Find where the given text appears and provide that cell's center as (x, y) coordinate. 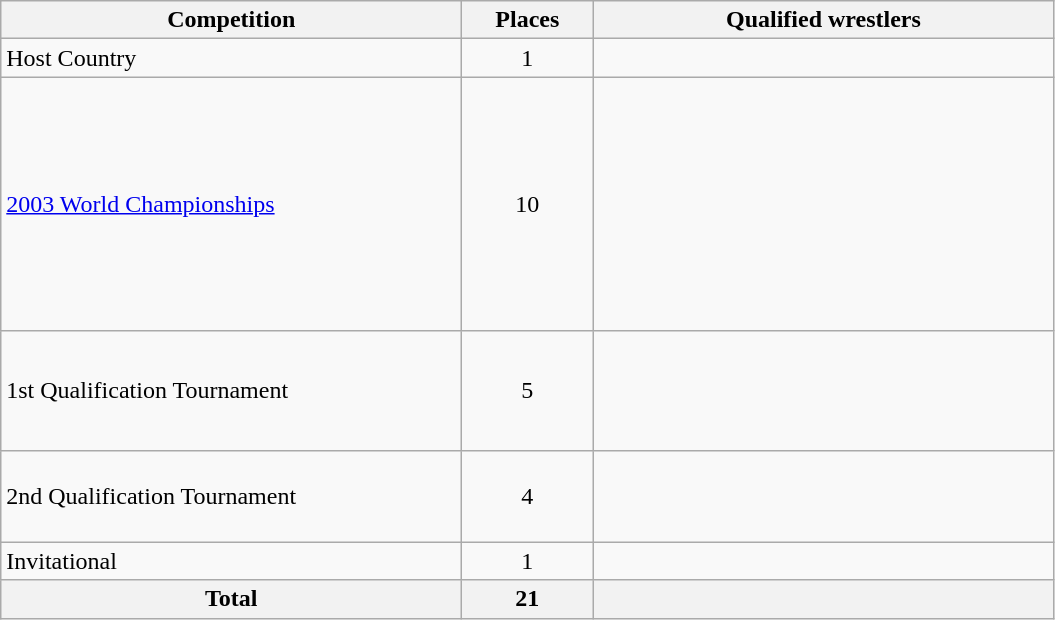
5 (528, 390)
Host Country (232, 58)
21 (528, 599)
Qualified wrestlers (824, 20)
Invitational (232, 561)
Competition (232, 20)
2003 World Championships (232, 204)
1st Qualification Tournament (232, 390)
Total (232, 599)
2nd Qualification Tournament (232, 496)
10 (528, 204)
4 (528, 496)
Places (528, 20)
